Determine the (x, y) coordinate at the center of the cell enclosing the given text.  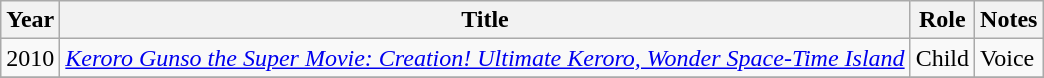
Year (30, 20)
Notes (1009, 20)
Role (942, 20)
2010 (30, 58)
Keroro Gunso the Super Movie: Creation! Ultimate Keroro, Wonder Space-Time Island (485, 58)
Child (942, 58)
Voice (1009, 58)
Title (485, 20)
